Return the (x, y) coordinate for the center point of the cell that contains the specified text.  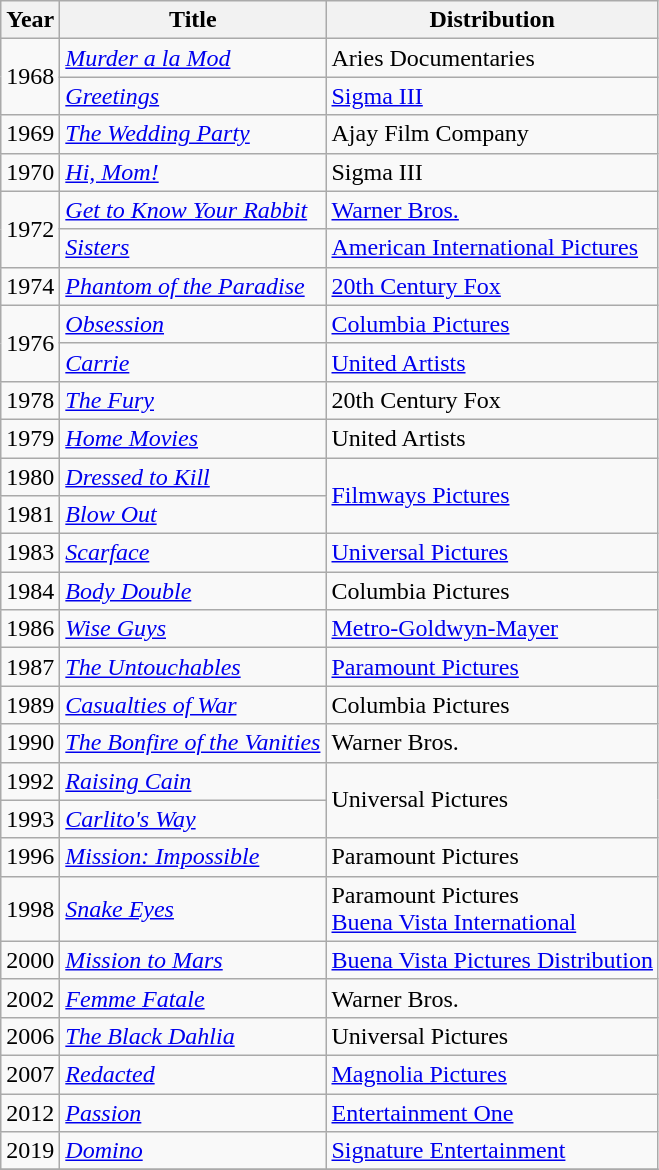
American International Pictures (492, 248)
Year (30, 20)
Scarface (193, 553)
The Fury (193, 400)
Raising Cain (193, 781)
Murder a la Mod (193, 58)
Casualties of War (193, 705)
Passion (193, 1113)
The Bonfire of the Vanities (193, 743)
Distribution (492, 20)
Hi, Mom! (193, 172)
1972 (30, 229)
The Wedding Party (193, 134)
1998 (30, 908)
1983 (30, 553)
Phantom of the Paradise (193, 286)
2006 (30, 1036)
The Untouchables (193, 667)
Magnolia Pictures (492, 1074)
1989 (30, 705)
1970 (30, 172)
1987 (30, 667)
Body Double (193, 591)
Home Movies (193, 438)
2007 (30, 1074)
1986 (30, 629)
Buena Vista Pictures Distribution (492, 960)
Mission to Mars (193, 960)
1969 (30, 134)
Carrie (193, 362)
1976 (30, 343)
1996 (30, 857)
Greetings (193, 96)
2002 (30, 998)
Entertainment One (492, 1113)
Carlito's Way (193, 819)
2012 (30, 1113)
1993 (30, 819)
Metro-Goldwyn-Mayer (492, 629)
1984 (30, 591)
1990 (30, 743)
1968 (30, 77)
Dressed to Kill (193, 477)
Femme Fatale (193, 998)
Wise Guys (193, 629)
1992 (30, 781)
1978 (30, 400)
Domino (193, 1151)
Blow Out (193, 515)
Get to Know Your Rabbit (193, 210)
Sisters (193, 248)
Signature Entertainment (492, 1151)
2019 (30, 1151)
Redacted (193, 1074)
Mission: Impossible (193, 857)
2000 (30, 960)
Obsession (193, 324)
Title (193, 20)
1979 (30, 438)
1981 (30, 515)
The Black Dahlia (193, 1036)
Ajay Film Company (492, 134)
Aries Documentaries (492, 58)
1974 (30, 286)
1980 (30, 477)
Snake Eyes (193, 908)
Paramount PicturesBuena Vista International (492, 908)
Filmways Pictures (492, 496)
